Identify which cell holds the provided text, then report its (X, Y) central coordinate. 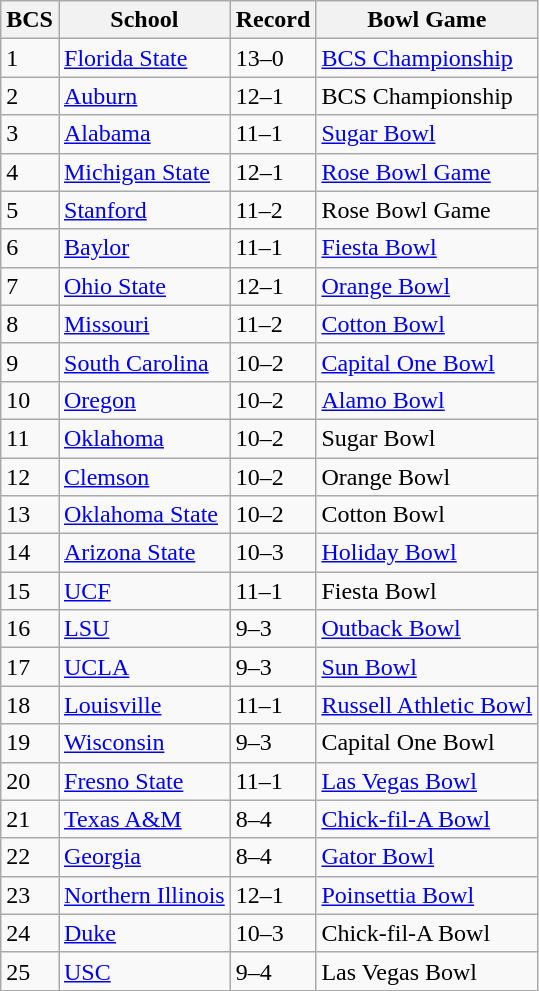
11 (30, 438)
Arizona State (144, 553)
Fresno State (144, 781)
Georgia (144, 857)
9–4 (273, 971)
Northern Illinois (144, 895)
Texas A&M (144, 819)
Michigan State (144, 172)
13–0 (273, 58)
22 (30, 857)
8 (30, 324)
Louisville (144, 705)
Russell Athletic Bowl (427, 705)
10 (30, 400)
Wisconsin (144, 743)
BCS (30, 20)
Bowl Game (427, 20)
14 (30, 553)
Holiday Bowl (427, 553)
USC (144, 971)
9 (30, 362)
Baylor (144, 248)
School (144, 20)
Poinsettia Bowl (427, 895)
Oklahoma (144, 438)
3 (30, 134)
Auburn (144, 96)
Oklahoma State (144, 515)
7 (30, 286)
25 (30, 971)
12 (30, 477)
13 (30, 515)
19 (30, 743)
1 (30, 58)
18 (30, 705)
Stanford (144, 210)
6 (30, 248)
Alabama (144, 134)
LSU (144, 629)
Clemson (144, 477)
Ohio State (144, 286)
5 (30, 210)
South Carolina (144, 362)
16 (30, 629)
4 (30, 172)
UCLA (144, 667)
Oregon (144, 400)
24 (30, 933)
15 (30, 591)
Gator Bowl (427, 857)
Record (273, 20)
Duke (144, 933)
Florida State (144, 58)
UCF (144, 591)
Outback Bowl (427, 629)
Sun Bowl (427, 667)
23 (30, 895)
Missouri (144, 324)
20 (30, 781)
Alamo Bowl (427, 400)
21 (30, 819)
17 (30, 667)
2 (30, 96)
